Identify which cell holds the provided text, then report its (x, y) central coordinate. 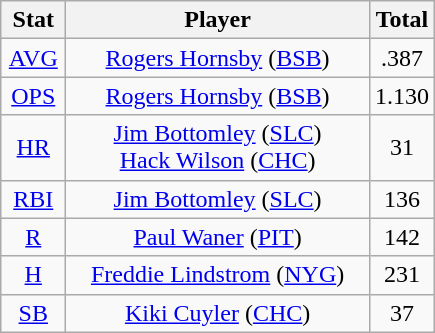
136 (402, 199)
Freddie Lindstrom (NYG) (218, 275)
1.130 (402, 96)
142 (402, 237)
H (34, 275)
231 (402, 275)
.387 (402, 58)
37 (402, 313)
Kiki Cuyler (CHC) (218, 313)
Total (402, 20)
Player (218, 20)
SB (34, 313)
RBI (34, 199)
31 (402, 148)
Stat (34, 20)
Jim Bottomley (SLC) (218, 199)
Paul Waner (PIT) (218, 237)
OPS (34, 96)
AVG (34, 58)
R (34, 237)
Jim Bottomley (SLC)Hack Wilson (CHC) (218, 148)
HR (34, 148)
